Find where the given text appears and provide that cell's center as (X, Y) coordinate. 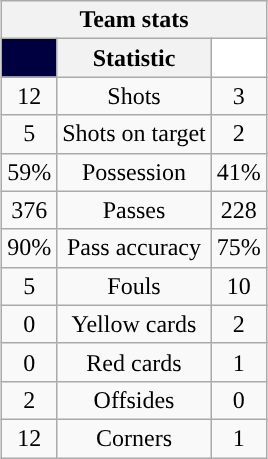
Pass accuracy (134, 248)
Possession (134, 172)
Yellow cards (134, 324)
Offsides (134, 400)
Fouls (134, 286)
75% (238, 248)
10 (238, 286)
Corners (134, 438)
Red cards (134, 362)
59% (30, 172)
Passes (134, 210)
Shots on target (134, 134)
Statistic (134, 58)
41% (238, 172)
Shots (134, 96)
Team stats (134, 20)
376 (30, 210)
90% (30, 248)
228 (238, 210)
3 (238, 96)
